Identify which cell holds the provided text, then report its [X, Y] central coordinate. 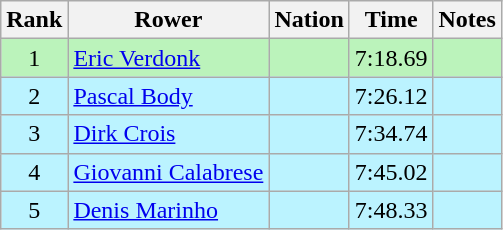
Nation [309, 20]
7:45.02 [391, 172]
2 [34, 96]
Rower [168, 20]
Time [391, 20]
Notes [467, 20]
Pascal Body [168, 96]
1 [34, 58]
Dirk Crois [168, 134]
Rank [34, 20]
7:18.69 [391, 58]
Giovanni Calabrese [168, 172]
Eric Verdonk [168, 58]
5 [34, 210]
7:48.33 [391, 210]
7:34.74 [391, 134]
7:26.12 [391, 96]
3 [34, 134]
4 [34, 172]
Denis Marinho [168, 210]
